Identify which cell holds the provided text, then report its [X, Y] central coordinate. 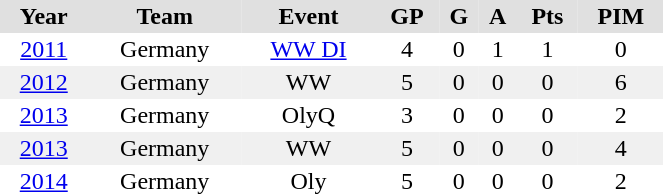
2 [620, 116]
PIM [620, 16]
GP [407, 16]
3 [407, 116]
Event [308, 16]
Pts [548, 16]
2012 [44, 82]
G [459, 16]
Year [44, 16]
6 [620, 82]
A [498, 16]
Team [164, 16]
OlyQ [308, 116]
WW DI [308, 50]
2011 [44, 50]
